Find where the given text appears and provide that cell's center as [X, Y] coordinate. 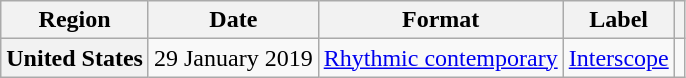
Rhythmic contemporary [440, 58]
United States [75, 58]
Interscope [618, 58]
Region [75, 20]
Label [618, 20]
Format [440, 20]
29 January 2019 [233, 58]
Date [233, 20]
